Identify which cell holds the provided text, then report its [x, y] central coordinate. 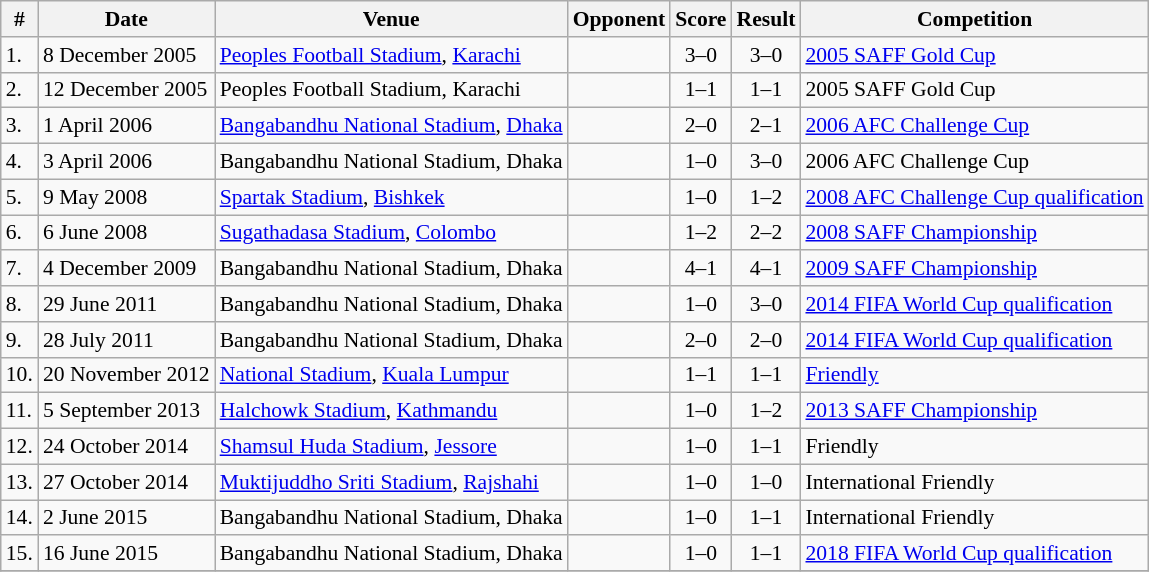
Halchowk Stadium, Kathmandu [392, 411]
9 May 2008 [126, 197]
2018 FIFA World Cup qualification [974, 554]
2008 AFC Challenge Cup qualification [974, 197]
1. [20, 55]
Opponent [620, 19]
8 December 2005 [126, 55]
Score [700, 19]
Sugathadasa Stadium, Colombo [392, 233]
Muktijuddho Sriti Stadium, Rajshahi [392, 482]
14. [20, 518]
Competition [974, 19]
2008 SAFF Championship [974, 233]
28 July 2011 [126, 340]
29 June 2011 [126, 304]
15. [20, 554]
Date [126, 19]
10. [20, 375]
3 April 2006 [126, 162]
2 June 2015 [126, 518]
3. [20, 126]
6 June 2008 [126, 233]
2–1 [766, 126]
Result [766, 19]
Venue [392, 19]
20 November 2012 [126, 375]
12 December 2005 [126, 90]
9. [20, 340]
National Stadium, Kuala Lumpur [392, 375]
11. [20, 411]
13. [20, 482]
12. [20, 447]
8. [20, 304]
Shamsul Huda Stadium, Jessore [392, 447]
7. [20, 269]
Spartak Stadium, Bishkek [392, 197]
5. [20, 197]
2. [20, 90]
# [20, 19]
2–2 [766, 233]
16 June 2015 [126, 554]
5 September 2013 [126, 411]
27 October 2014 [126, 482]
6. [20, 233]
4 December 2009 [126, 269]
24 October 2014 [126, 447]
1 April 2006 [126, 126]
4. [20, 162]
2009 SAFF Championship [974, 269]
2013 SAFF Championship [974, 411]
